Identify which cell holds the provided text, then report its (x, y) central coordinate. 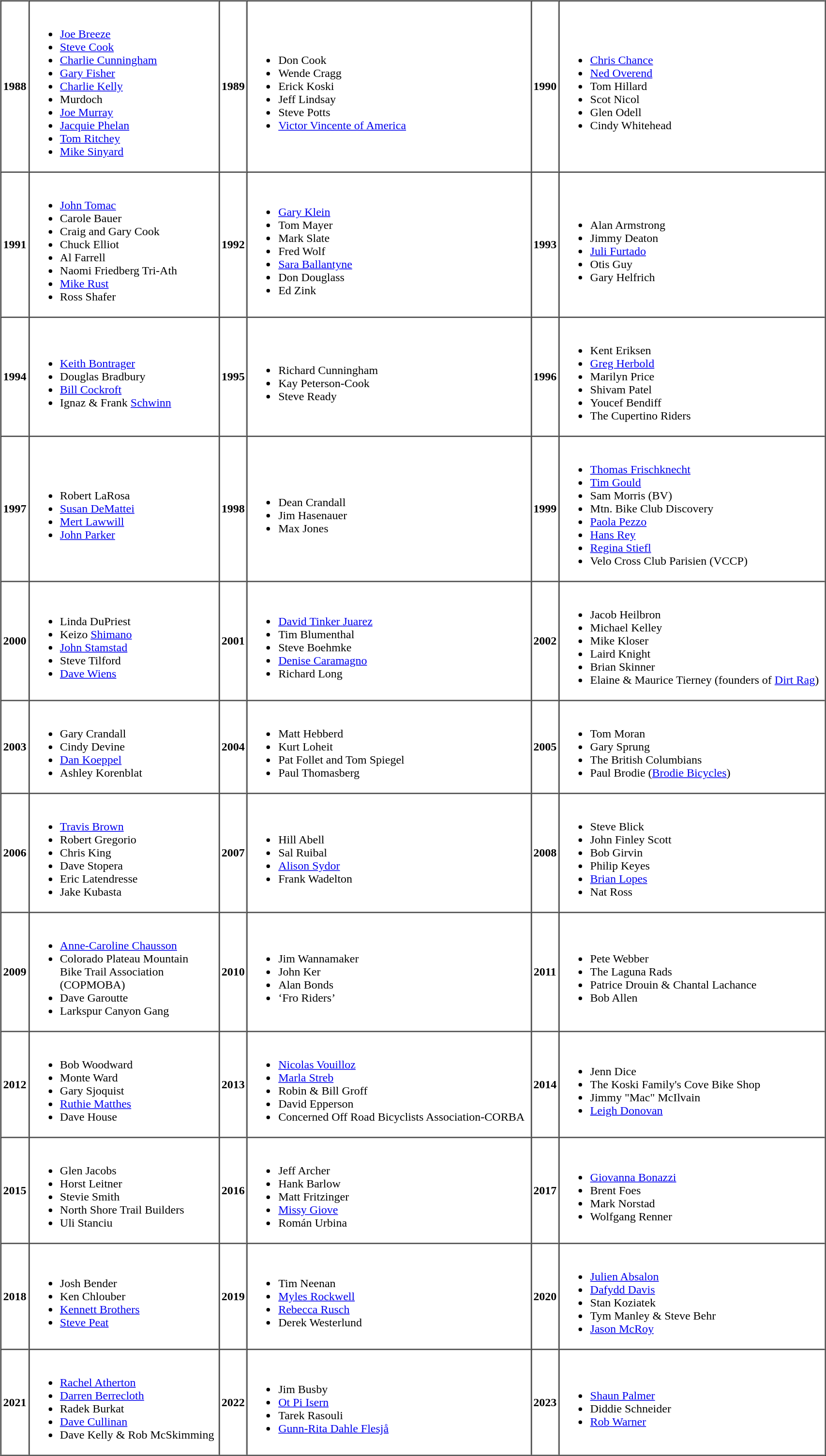
Matt HebberdKurt LoheitPat Follet and Tom SpiegelPaul Thomasberg (389, 747)
Keith BontragerDouglas BradburyBill CockroftIgnaz & Frank Schwinn (124, 377)
1994 (15, 377)
Don CookWende CraggErick KoskiJeff LindsaySteve PottsVictor Vincente of America (389, 87)
Hill AbellSal RuibalAlison SydorFrank Wadelton (389, 853)
2011 (545, 972)
2021 (15, 1402)
Anne-Caroline ChaussonColorado Plateau MountainBike Trail Association(COPMOBA)Dave GaroutteLarkspur Canyon Gang (124, 972)
Giovanna BonazziBrent FoesMark NorstadWolfgang Renner (692, 1190)
2010 (233, 972)
Josh BenderKen ChlouberKennett BrothersSteve Peat (124, 1297)
2023 (545, 1402)
2001 (233, 641)
Richard CunninghamKay Peterson-CookSteve Ready (389, 377)
John TomacCarole BauerCraig and Gary CookChuck ElliotAl FarrellNaomi Friedberg Tri-AthMike RustRoss Shafer (124, 245)
2000 (15, 641)
Chris ChanceNed OverendTom HillardScot NicolGlen OdellCindy Whitehead (692, 87)
Thomas FrischknechtTim GouldSam Morris (BV)Mtn. Bike Club DiscoveryPaola PezzoHans ReyRegina StieflVelo Cross Club Parisien (VCCP) (692, 509)
Travis BrownRobert GregorioChris KingDave StoperaEric LatendresseJake Kubasta (124, 853)
Jim WannamakerJohn KerAlan Bonds‘Fro Riders’ (389, 972)
2012 (15, 1085)
2022 (233, 1402)
2007 (233, 853)
Rachel AthertonDarren BerreclothRadek BurkatDave CullinanDave Kelly & Rob McSkimming (124, 1402)
Jenn DiceThe Koski Family's Cove Bike ShopJimmy "Mac" McIlvainLeigh Donovan (692, 1085)
2009 (15, 972)
Tom MoranGary SprungThe British ColumbiansPaul Brodie (Brodie Bicycles) (692, 747)
Kent EriksenGreg HerboldMarilyn PriceShivam PatelYoucef BendiffThe Cupertino Riders (692, 377)
2020 (545, 1297)
1997 (15, 509)
2013 (233, 1085)
Bob WoodwardMonte WardGary SjoquistRuthie MatthesDave House (124, 1085)
Steve BlickJohn Finley ScottBob GirvinPhilip KeyesBrian LopesNat Ross (692, 853)
2019 (233, 1297)
1998 (233, 509)
1999 (545, 509)
2004 (233, 747)
David Tinker JuarezTim BlumenthalSteve BoehmkeDenise CaramagnoRichard Long (389, 641)
1996 (545, 377)
Alan ArmstrongJimmy DeatonJuli FurtadoOtis GuyGary Helfrich (692, 245)
1990 (545, 87)
2015 (15, 1190)
Tim NeenanMyles RockwellRebecca RuschDerek Westerlund (389, 1297)
Shaun PalmerDiddie SchneiderRob Warner (692, 1402)
2002 (545, 641)
Gary KleinTom MayerMark SlateFred WolfSara BallantyneDon DouglassEd Zink (389, 245)
Robert LaRosaSusan DeMatteiMert LawwillJohn Parker (124, 509)
Glen JacobsHorst LeitnerStevie SmithNorth Shore Trail BuildersUli Stanciu (124, 1190)
1992 (233, 245)
2018 (15, 1297)
2016 (233, 1190)
Gary CrandallCindy DevineDan KoeppelAshley Korenblat (124, 747)
1988 (15, 87)
Jim BusbyOt Pi IsernTarek RasouliGunn-Rita Dahle Flesjå (389, 1402)
Jeff ArcherHank BarlowMatt FritzingerMissy GioveRomán Urbina (389, 1190)
Jacob HeilbronMichael KelleyMike KloserLaird KnightBrian SkinnerElaine & Maurice Tierney (founders of Dirt Rag) (692, 641)
2005 (545, 747)
1991 (15, 245)
2008 (545, 853)
Joe BreezeSteve CookCharlie CunninghamGary FisherCharlie KellyMurdochJoe MurrayJacquie PhelanTom RitcheyMike Sinyard (124, 87)
1993 (545, 245)
Julien AbsalonDafydd DavisStan KoziatekTym Manley & Steve BehrJason McRoy (692, 1297)
1989 (233, 87)
Linda DuPriestKeizo ShimanoJohn StamstadSteve TilfordDave Wiens (124, 641)
Dean CrandallJim HasenauerMax Jones (389, 509)
2003 (15, 747)
1995 (233, 377)
2014 (545, 1085)
2017 (545, 1190)
Pete WebberThe Laguna RadsPatrice Drouin & Chantal LachanceBob Allen (692, 972)
2006 (15, 853)
Nicolas VouillozMarla StrebRobin & Bill GroffDavid EppersonConcerned Off Road Bicyclists Association-CORBA (389, 1085)
